Extract the (x, y) coordinate from the center of the cell holding the provided text.  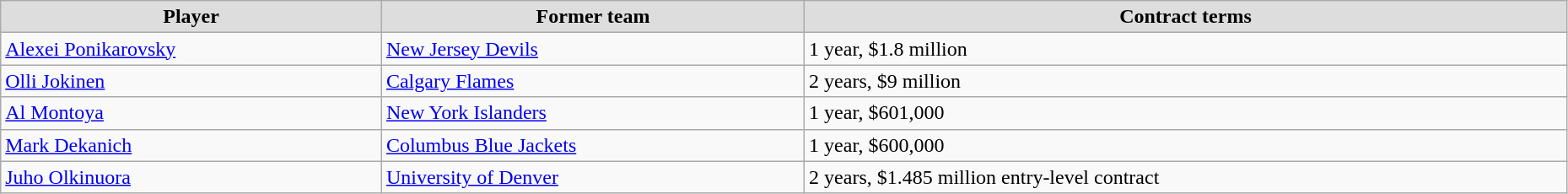
1 year, $1.8 million (1186, 49)
Olli Jokinen (191, 81)
Alexei Ponikarovsky (191, 49)
Juho Olkinuora (191, 177)
2 years, $1.485 million entry-level contract (1186, 177)
1 year, $601,000 (1186, 113)
Player (191, 17)
Al Montoya (191, 113)
1 year, $600,000 (1186, 145)
New Jersey Devils (592, 49)
Contract terms (1186, 17)
Mark Dekanich (191, 145)
2 years, $9 million (1186, 81)
New York Islanders (592, 113)
University of Denver (592, 177)
Former team (592, 17)
Columbus Blue Jackets (592, 145)
Calgary Flames (592, 81)
